Extract the (x, y) coordinate from the center of the cell holding the provided text.  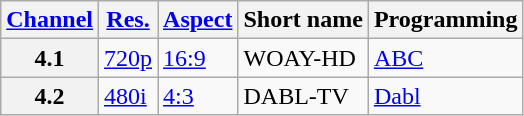
480i (128, 96)
16:9 (198, 58)
ABC (446, 58)
Res. (128, 20)
Dabl (446, 96)
Short name (303, 20)
Channel (50, 20)
4.1 (50, 58)
WOAY-HD (303, 58)
4:3 (198, 96)
720p (128, 58)
Programming (446, 20)
4.2 (50, 96)
DABL-TV (303, 96)
Aspect (198, 20)
